Determine the (x, y) coordinate at the center of the cell enclosing the given text.  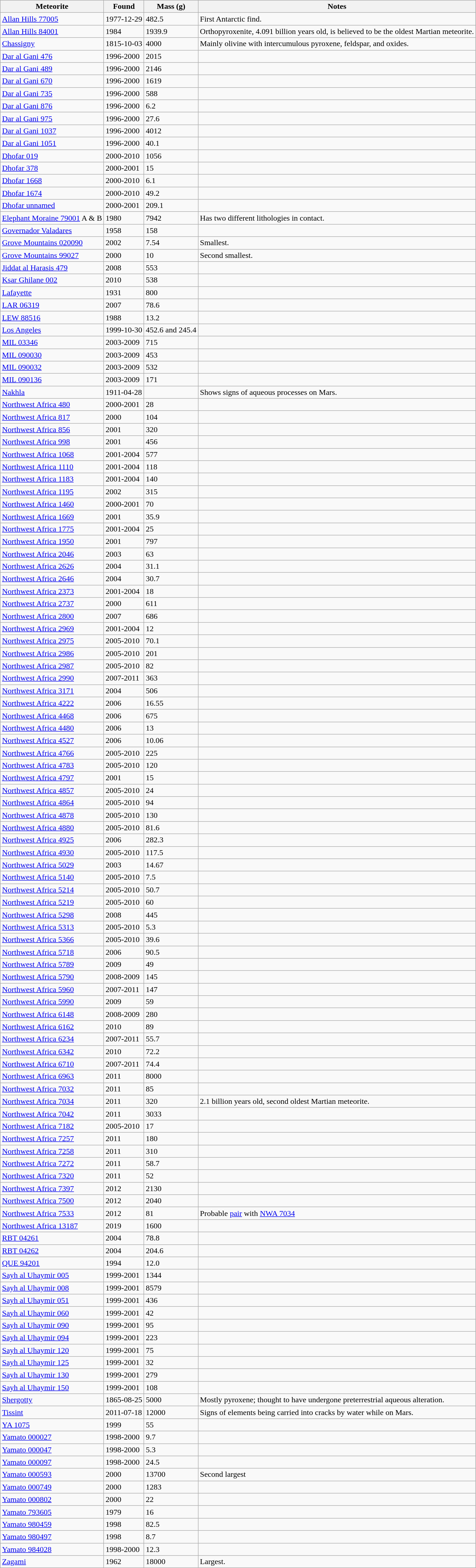
10.06 (171, 740)
Northwest Africa 6710 (52, 1064)
70 (171, 504)
60 (171, 902)
81.6 (171, 828)
Dar al Gani 489 (52, 69)
Northwest Africa 5790 (52, 977)
Northwest Africa 1669 (52, 516)
12000 (171, 1412)
Dhofar unnamed (52, 206)
Dhofar 378 (52, 168)
Northwest Africa 7320 (52, 1176)
145 (171, 977)
675 (171, 716)
Northwest Africa 5214 (52, 890)
First Antarctic find. (337, 19)
Northwest Africa 7533 (52, 1213)
78.6 (171, 305)
Northwest Africa 7042 (52, 1114)
Sayh al Uhaymir 060 (52, 1313)
204.6 (171, 1251)
95 (171, 1325)
Sayh al Uhaymir 130 (52, 1375)
LAR 06319 (52, 305)
Northwest Africa 5313 (52, 927)
18 (171, 591)
209.1 (171, 206)
Yamato 000027 (52, 1437)
Sayh al Uhaymir 005 (52, 1275)
Northwest Africa 5219 (52, 902)
Northwest Africa 6234 (52, 1039)
18000 (171, 1562)
6.2 (171, 106)
6.1 (171, 181)
Yamato 000097 (52, 1462)
13.2 (171, 317)
225 (171, 753)
Northwest Africa 4864 (52, 803)
Mainly olivine with intercumulous pyroxene, feldspar, and oxides. (337, 44)
Northwest Africa 4527 (52, 740)
Northwest Africa 6342 (52, 1052)
1958 (124, 230)
Notes (337, 7)
130 (171, 815)
59 (171, 1002)
280 (171, 1014)
Grove Mountains 99027 (52, 255)
Northwest Africa 4797 (52, 778)
QUE 94201 (52, 1263)
506 (171, 691)
1931 (124, 293)
1815-10-03 (124, 44)
Yamato 980459 (52, 1524)
Northwest Africa 4930 (52, 852)
72.2 (171, 1052)
201 (171, 653)
Yamato 984028 (52, 1549)
611 (171, 604)
1962 (124, 1562)
553 (171, 268)
Second largest (337, 1475)
49 (171, 965)
1056 (171, 156)
Yamato 000047 (52, 1450)
17 (171, 1126)
577 (171, 454)
30.7 (171, 579)
1619 (171, 81)
MIL 090136 (52, 380)
Northwest Africa 2975 (52, 641)
Shergotty (52, 1400)
7.5 (171, 877)
Northwest Africa 998 (52, 442)
Northwest Africa 1068 (52, 454)
Northwest Africa 856 (52, 430)
Northwest Africa 5298 (52, 915)
5000 (171, 1400)
YA 1075 (52, 1425)
31.1 (171, 566)
2011-07-18 (124, 1412)
1988 (124, 317)
Northwest Africa 6148 (52, 1014)
74.4 (171, 1064)
Northwest Africa 2969 (52, 629)
16.55 (171, 703)
445 (171, 915)
104 (171, 417)
310 (171, 1151)
Northwest Africa 2373 (52, 591)
Sayh al Uhaymir 125 (52, 1363)
7942 (171, 218)
Zagami (52, 1562)
10 (171, 255)
52 (171, 1176)
Northwest Africa 7032 (52, 1089)
Governador Valadares (52, 230)
Allan Hills 77005 (52, 19)
MIL 090030 (52, 355)
453 (171, 355)
120 (171, 766)
16 (171, 1512)
Allan Hills 84001 (52, 31)
Dhofar 1674 (52, 193)
Yamato 000593 (52, 1475)
Northwest Africa 1950 (52, 541)
Dar al Gani 476 (52, 56)
Meteorite (52, 7)
RBT 04261 (52, 1238)
Northwest Africa 1110 (52, 467)
Northwest Africa 4878 (52, 815)
Orthopyroxenite, 4.091 billion years old, is believed to be the oldest Martian meteorite. (337, 31)
Tissint (52, 1412)
8000 (171, 1076)
12.0 (171, 1263)
12 (171, 629)
Dar al Gani 975 (52, 118)
Nakhla (52, 392)
Northwest Africa 5366 (52, 939)
Mostly pyroxene; thought to have undergone preterrestrial aqueous alteration. (337, 1400)
Found (124, 7)
14.67 (171, 865)
8.7 (171, 1537)
Dar al Gani 735 (52, 93)
2146 (171, 69)
147 (171, 989)
436 (171, 1300)
2.1 billion years old, second oldest Martian meteorite. (337, 1101)
Northwest Africa 2987 (52, 666)
50.7 (171, 890)
42 (171, 1313)
Ksar Ghilane 002 (52, 280)
Northwest Africa 4783 (52, 766)
158 (171, 230)
Northwest Africa 5029 (52, 865)
Northwest Africa 4222 (52, 703)
532 (171, 367)
Northwest Africa 7034 (52, 1101)
2019 (124, 1226)
82 (171, 666)
LEW 88516 (52, 317)
1283 (171, 1487)
Northwest Africa 7182 (52, 1126)
Sayh al Uhaymir 051 (52, 1300)
Northwest Africa 5140 (52, 877)
180 (171, 1138)
49.2 (171, 193)
2130 (171, 1189)
RBT 04262 (52, 1251)
Northwest Africa 2990 (52, 678)
Northwest Africa 7397 (52, 1189)
Sayh al Uhaymir 008 (52, 1288)
Northwest Africa 5990 (52, 1002)
538 (171, 280)
Northwest Africa 6162 (52, 1027)
Smallest. (337, 243)
Northwest Africa 6963 (52, 1076)
Northwest Africa 2646 (52, 579)
Northwest Africa 5718 (52, 952)
13700 (171, 1475)
58.7 (171, 1164)
Sayh al Uhaymir 150 (52, 1388)
4000 (171, 44)
Yamato 793605 (52, 1512)
78.8 (171, 1238)
Northwest Africa 3171 (52, 691)
1980 (124, 218)
1865-08-25 (124, 1400)
1977-12-29 (124, 19)
Northwest Africa 5789 (52, 965)
117.5 (171, 852)
Mass (g) (171, 7)
482.5 (171, 19)
Northwest Africa 2046 (52, 554)
223 (171, 1338)
2040 (171, 1201)
Grove Mountains 020090 (52, 243)
Los Angeles (52, 330)
82.5 (171, 1524)
94 (171, 803)
282.3 (171, 840)
Northwest Africa 4880 (52, 828)
Northwest Africa 4480 (52, 728)
Elephant Moraine 79001 A & B (52, 218)
Northwest Africa 1460 (52, 504)
Yamato 000802 (52, 1499)
1994 (124, 1263)
85 (171, 1089)
39.6 (171, 939)
7.54 (171, 243)
588 (171, 93)
Northwest Africa 5960 (52, 989)
Northwest Africa 817 (52, 417)
1979 (124, 1512)
Northwest Africa 7258 (52, 1151)
Yamato 980497 (52, 1537)
90.5 (171, 952)
Lafayette (52, 293)
279 (171, 1375)
456 (171, 442)
140 (171, 479)
715 (171, 342)
55.7 (171, 1039)
12.3 (171, 1549)
Dhofar 019 (52, 156)
63 (171, 554)
35.9 (171, 516)
1999-10-30 (124, 330)
Northwest Africa 2800 (52, 616)
Dar al Gani 876 (52, 106)
3033 (171, 1114)
Northwest Africa 2986 (52, 653)
Shows signs of aqueous processes on Mars. (337, 392)
Dhofar 1668 (52, 181)
363 (171, 678)
Northwest Africa 4766 (52, 753)
315 (171, 492)
81 (171, 1213)
797 (171, 541)
9.7 (171, 1437)
Northwest Africa 7272 (52, 1164)
89 (171, 1027)
13 (171, 728)
Largest. (337, 1562)
Dar al Gani 1051 (52, 143)
24 (171, 790)
32 (171, 1363)
22 (171, 1499)
Northwest Africa 1183 (52, 479)
24.5 (171, 1462)
70.1 (171, 641)
Dar al Gani 670 (52, 81)
40.1 (171, 143)
Northwest Africa 13187 (52, 1226)
Northwest Africa 1195 (52, 492)
Second smallest. (337, 255)
800 (171, 293)
2015 (171, 56)
Probable pair with NWA 7034 (337, 1213)
28 (171, 405)
25 (171, 529)
1984 (124, 31)
4012 (171, 131)
1600 (171, 1226)
27.6 (171, 118)
Northwest Africa 7500 (52, 1201)
171 (171, 380)
108 (171, 1388)
Northwest Africa 2626 (52, 566)
Signs of elements being carried into cracks by water while on Mars. (337, 1412)
1344 (171, 1275)
Chassigny (52, 44)
Northwest Africa 4925 (52, 840)
118 (171, 467)
Sayh al Uhaymir 094 (52, 1338)
Northwest Africa 1775 (52, 529)
Northwest Africa 7257 (52, 1138)
Dar al Gani 1037 (52, 131)
Has two different lithologies in contact. (337, 218)
1911-04-28 (124, 392)
Jiddat al Harasis 479 (52, 268)
686 (171, 616)
1939.9 (171, 31)
Sayh al Uhaymir 090 (52, 1325)
75 (171, 1350)
452.6 and 245.4 (171, 330)
8579 (171, 1288)
Northwest Africa 4857 (52, 790)
Northwest Africa 2737 (52, 604)
Sayh al Uhaymir 120 (52, 1350)
Yamato 000749 (52, 1487)
55 (171, 1425)
Northwest Africa 480 (52, 405)
MIL 090032 (52, 367)
1999 (124, 1425)
Northwest Africa 4468 (52, 716)
MIL 03346 (52, 342)
